Return [x, y] of the center of cell containing provided text 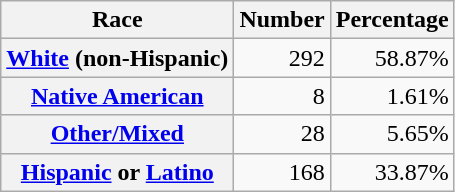
168 [282, 172]
28 [282, 134]
Percentage [392, 20]
Other/Mixed [118, 134]
Native American [118, 96]
Hispanic or Latino [118, 172]
5.65% [392, 134]
58.87% [392, 58]
292 [282, 58]
Number [282, 20]
33.87% [392, 172]
1.61% [392, 96]
Race [118, 20]
8 [282, 96]
White (non-Hispanic) [118, 58]
